For the text-containing cell, return its midpoint in (X, Y) coordinate format. 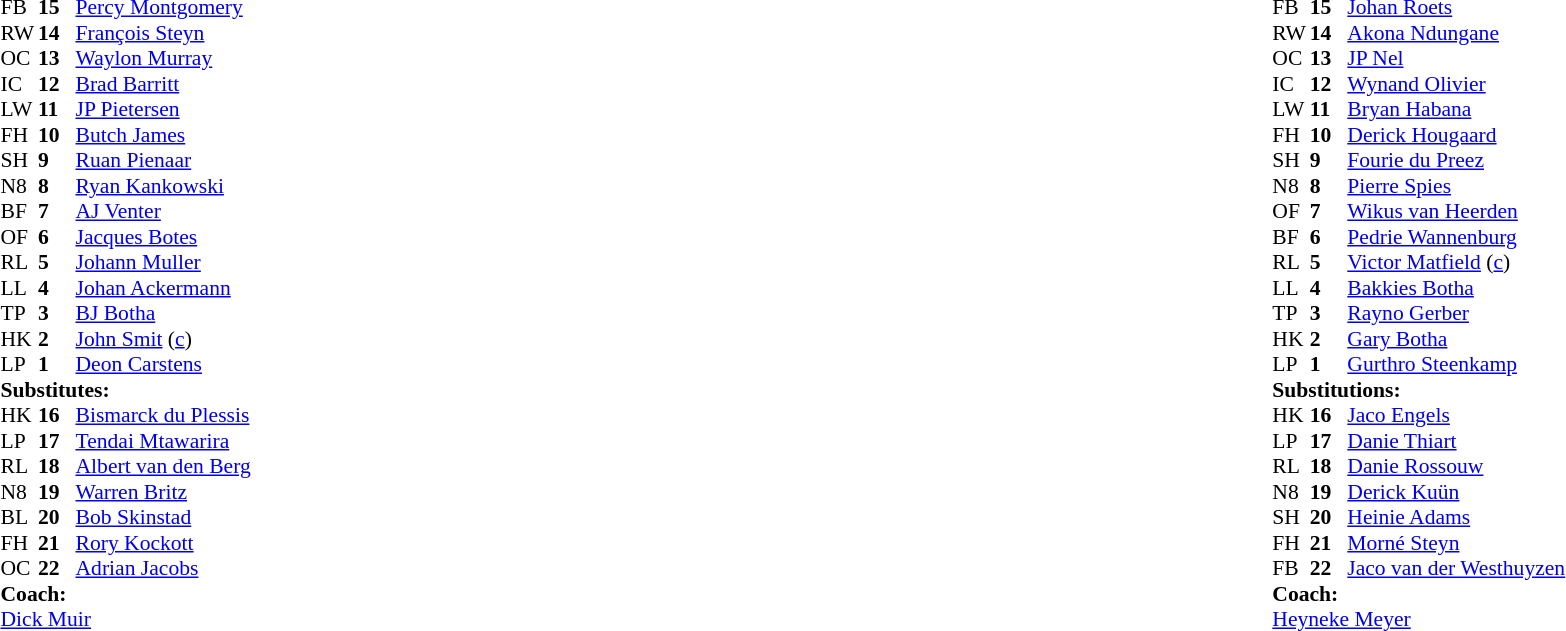
Derick Kuün (1456, 492)
AJ Venter (164, 211)
BJ Botha (164, 313)
Substitutions: (1418, 390)
Bryan Habana (1456, 109)
Rory Kockott (164, 543)
Akona Ndungane (1456, 33)
Ryan Kankowski (164, 186)
Danie Thiart (1456, 441)
François Steyn (164, 33)
Tendai Mtawarira (164, 441)
Waylon Murray (164, 59)
Albert van den Berg (164, 467)
Fourie du Preez (1456, 161)
Heinie Adams (1456, 517)
Substitutes: (125, 390)
Bakkies Botha (1456, 288)
JP Nel (1456, 59)
Derick Hougaard (1456, 135)
Adrian Jacobs (164, 569)
Bismarck du Plessis (164, 415)
Jaco van der Westhuyzen (1456, 569)
Butch James (164, 135)
Wynand Olivier (1456, 84)
Danie Rossouw (1456, 467)
Gary Botha (1456, 339)
Warren Britz (164, 492)
Johan Ackermann (164, 288)
Morné Steyn (1456, 543)
Jaco Engels (1456, 415)
John Smit (c) (164, 339)
JP Pietersen (164, 109)
Jacques Botes (164, 237)
Brad Barritt (164, 84)
Wikus van Heerden (1456, 211)
Pierre Spies (1456, 186)
Bob Skinstad (164, 517)
Rayno Gerber (1456, 313)
Gurthro Steenkamp (1456, 365)
Johann Muller (164, 263)
Deon Carstens (164, 365)
Ruan Pienaar (164, 161)
Victor Matfield (c) (1456, 263)
Pedrie Wannenburg (1456, 237)
FB (1291, 569)
BL (19, 517)
